Pinpoint the cell where the given text exists, returning its (X, Y) midpoint coordinate. 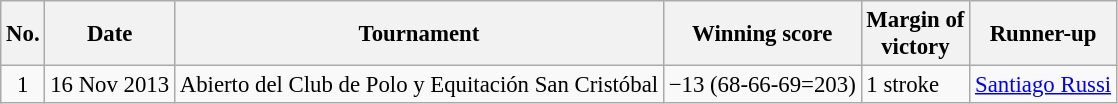
Abierto del Club de Polo y Equitación San Cristóbal (418, 85)
Tournament (418, 34)
Santiago Russi (1044, 85)
No. (23, 34)
Margin ofvictory (916, 34)
16 Nov 2013 (110, 85)
1 (23, 85)
Runner-up (1044, 34)
−13 (68-66-69=203) (762, 85)
1 stroke (916, 85)
Winning score (762, 34)
Date (110, 34)
